Return (x, y) of the center of cell containing provided text 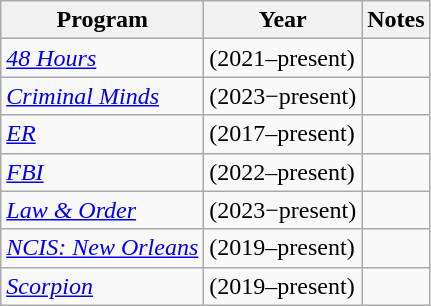
Notes (396, 20)
(2021–present) (283, 58)
FBI (102, 172)
48 Hours (102, 58)
NCIS: New Orleans (102, 248)
Criminal Minds (102, 96)
(2017–present) (283, 134)
Program (102, 20)
Law & Order (102, 210)
Year (283, 20)
Scorpion (102, 286)
ER (102, 134)
(2022–present) (283, 172)
